Find where the given text appears and provide that cell's center as (X, Y) coordinate. 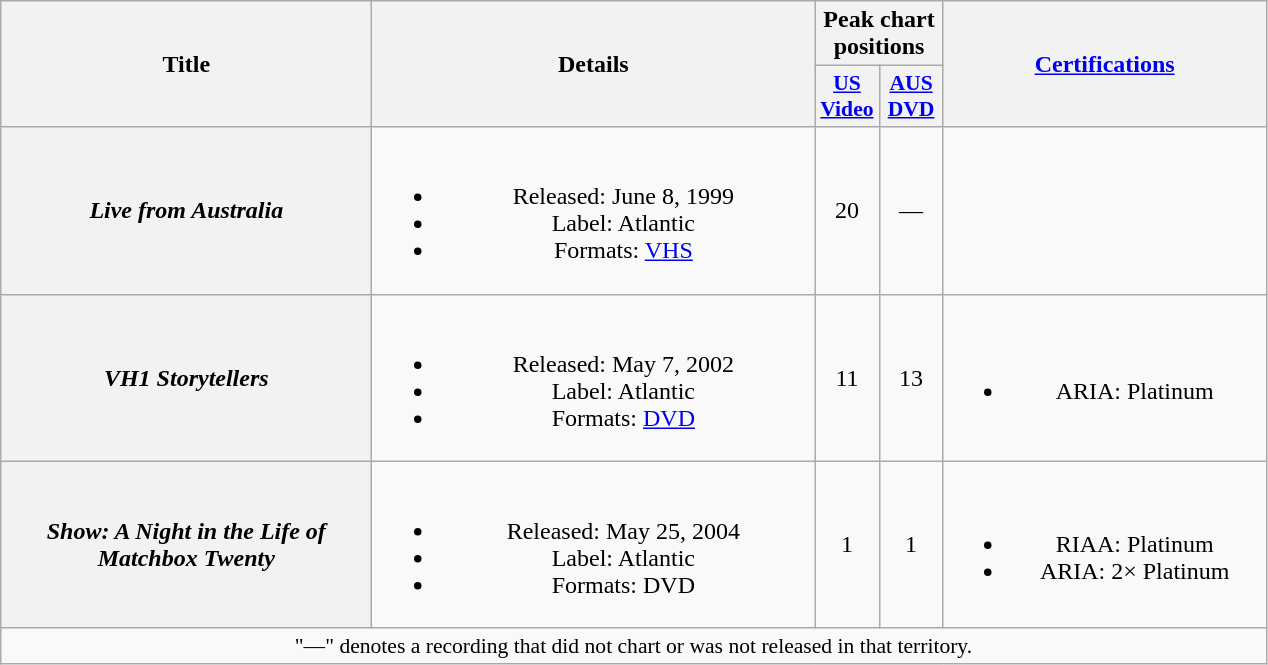
Details (594, 64)
20 (847, 210)
11 (847, 378)
AUSDVD (911, 96)
Peak chart positions (879, 34)
Live from Australia (186, 210)
Certifications (1104, 64)
Show: A Night in the Life of Matchbox Twenty (186, 544)
13 (911, 378)
RIAA: PlatinumARIA: 2× Platinum (1104, 544)
Released: June 8, 1999Label: AtlanticFormats: VHS (594, 210)
"—" denotes a recording that did not chart or was not released in that territory. (634, 646)
Released: May 7, 2002Label: AtlanticFormats: DVD (594, 378)
Title (186, 64)
— (911, 210)
ARIA: Platinum (1104, 378)
Released: May 25, 2004Label: AtlanticFormats: DVD (594, 544)
USVideo (847, 96)
VH1 Storytellers (186, 378)
